Extract the (X, Y) coordinate from the center of the cell holding the provided text.  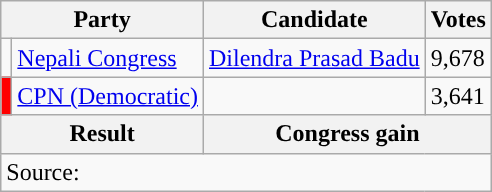
Congress gain (347, 134)
9,678 (458, 58)
Nepali Congress (108, 58)
Dilendra Prasad Badu (314, 58)
Candidate (314, 20)
3,641 (458, 96)
Votes (458, 20)
CPN (Democratic) (108, 96)
Source: (246, 172)
Result (102, 134)
Party (102, 20)
